Detect which cell encompasses the target text, then output its (x, y) center coordinate. 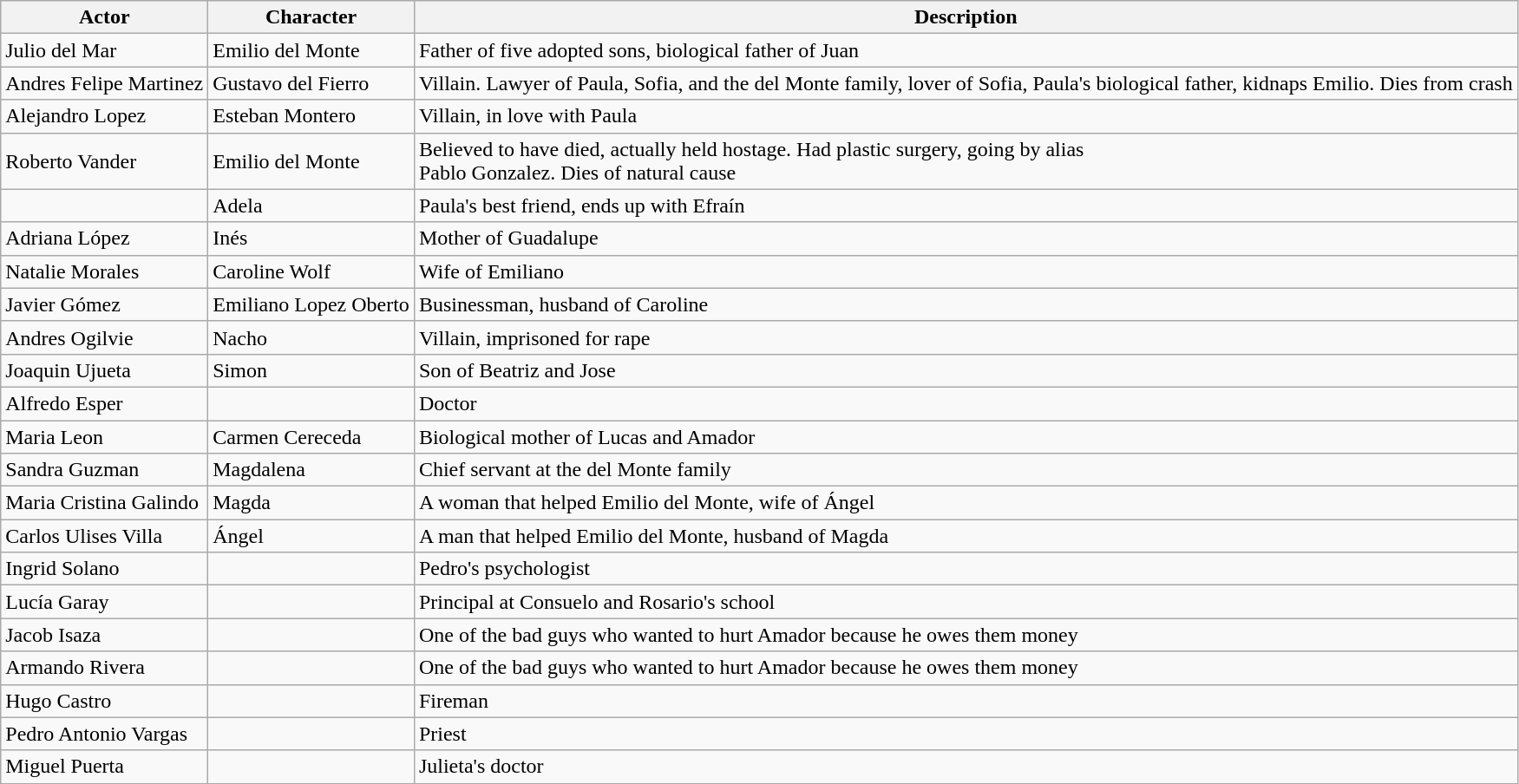
Hugo Castro (104, 701)
Natalie Morales (104, 271)
Actor (104, 17)
Villain. Lawyer of Paula, Sofia, and the del Monte family, lover of Sofia, Paula's biological father, kidnaps Emilio. Dies from crash (966, 83)
Nacho (311, 337)
Julieta's doctor (966, 767)
Alfredo Esper (104, 403)
Andres Ogilvie (104, 337)
Javier Gómez (104, 304)
Wife of Emiliano (966, 271)
Principal at Consuelo and Rosario's school (966, 602)
Caroline Wolf (311, 271)
Pedro Antonio Vargas (104, 734)
Pedro's psychologist (966, 569)
Julio del Mar (104, 50)
Miguel Puerta (104, 767)
A woman that helped Emilio del Monte, wife of Ángel (966, 503)
Doctor (966, 403)
Joaquin Ujueta (104, 370)
Magda (311, 503)
Carmen Cereceda (311, 436)
Businessman, husband of Caroline (966, 304)
Carlos Ulises Villa (104, 536)
Fireman (966, 701)
Emiliano Lopez Oberto (311, 304)
Gustavo del Fierro (311, 83)
Alejandro Lopez (104, 116)
Biological mother of Lucas and Amador (966, 436)
Inés (311, 238)
Father of five adopted sons, biological father of Juan (966, 50)
Ingrid Solano (104, 569)
Description (966, 17)
Paula's best friend, ends up with Efraín (966, 206)
Priest (966, 734)
Roberto Vander (104, 161)
Son of Beatriz and Jose (966, 370)
Jacob Isaza (104, 635)
Maria Cristina Galindo (104, 503)
Maria Leon (104, 436)
Character (311, 17)
Mother of Guadalupe (966, 238)
Adriana López (104, 238)
Lucía Garay (104, 602)
Sandra Guzman (104, 470)
Ángel (311, 536)
Simon (311, 370)
Villain, in love with Paula (966, 116)
Magdalena (311, 470)
Villain, imprisoned for rape (966, 337)
Adela (311, 206)
Esteban Montero (311, 116)
A man that helped Emilio del Monte, husband of Magda (966, 536)
Believed to have died, actually held hostage. Had plastic surgery, going by aliasPablo Gonzalez. Dies of natural cause (966, 161)
Chief servant at the del Monte family (966, 470)
Andres Felipe Martinez (104, 83)
Armando Rivera (104, 668)
